Detect which cell encompasses the target text, then output its [x, y] center coordinate. 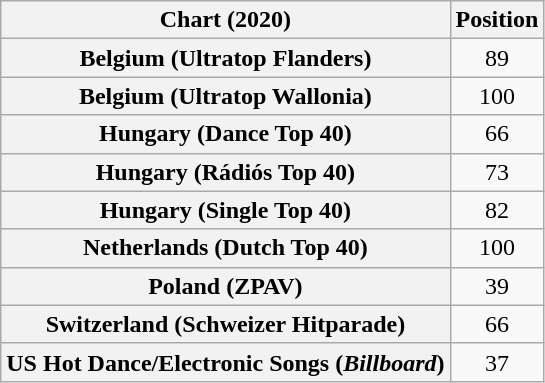
Hungary (Rádiós Top 40) [226, 172]
Belgium (Ultratop Wallonia) [226, 96]
37 [497, 362]
Switzerland (Schweizer Hitparade) [226, 324]
73 [497, 172]
Belgium (Ultratop Flanders) [226, 58]
Hungary (Single Top 40) [226, 210]
82 [497, 210]
39 [497, 286]
Position [497, 20]
Hungary (Dance Top 40) [226, 134]
Netherlands (Dutch Top 40) [226, 248]
Poland (ZPAV) [226, 286]
89 [497, 58]
Chart (2020) [226, 20]
US Hot Dance/Electronic Songs (Billboard) [226, 362]
